Identify which cell holds the provided text, then report its (X, Y) central coordinate. 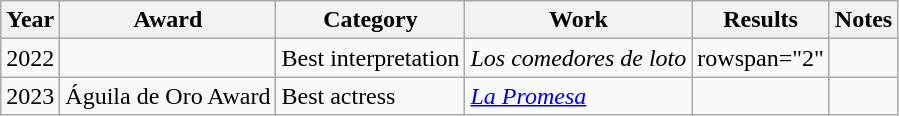
rowspan="2" (761, 58)
Year (30, 20)
2023 (30, 96)
Best actress (370, 96)
Notes (863, 20)
La Promesa (578, 96)
Results (761, 20)
Award (168, 20)
2022 (30, 58)
Águila de Oro Award (168, 96)
Work (578, 20)
Category (370, 20)
Best interpretation (370, 58)
Los comedores de loto (578, 58)
